Return (x, y) of the center of cell containing provided text 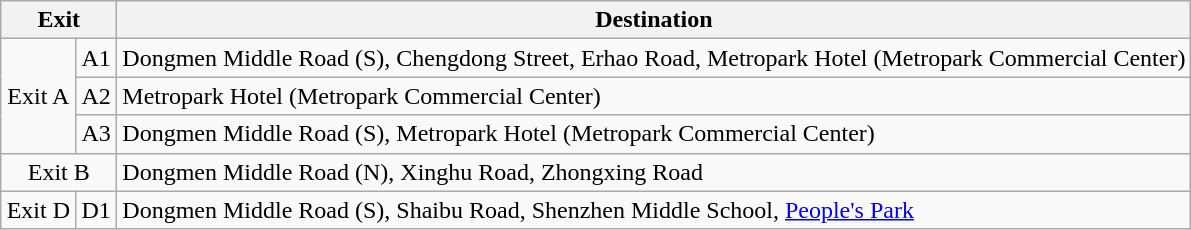
Exit B (59, 172)
A3 (96, 134)
Exit A (38, 96)
Exit D (38, 210)
Dongmen Middle Road (S), Metropark Hotel (Metropark Commercial Center) (654, 134)
A2 (96, 96)
Dongmen Middle Road (S), Shaibu Road, Shenzhen Middle School, People's Park (654, 210)
D1 (96, 210)
Dongmen Middle Road (S), Chengdong Street, Erhao Road, Metropark Hotel (Metropark Commercial Center) (654, 58)
Metropark Hotel (Metropark Commercial Center) (654, 96)
A1 (96, 58)
Dongmen Middle Road (N), Xinghu Road, Zhongxing Road (654, 172)
Exit (59, 20)
Destination (654, 20)
